From the cell containing the given text, extract its center point as (X, Y) coordinate. 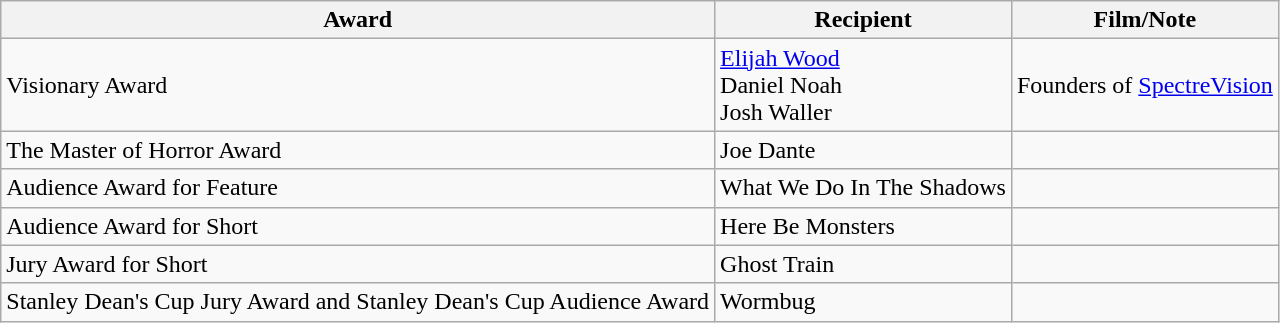
Audience Award for Short (358, 226)
Joe Dante (864, 150)
Stanley Dean's Cup Jury Award and Stanley Dean's Cup Audience Award (358, 302)
Here Be Monsters (864, 226)
Visionary Award (358, 85)
Film/Note (1144, 20)
Recipient (864, 20)
Audience Award for Feature (358, 188)
Elijah WoodDaniel NoahJosh Waller (864, 85)
Jury Award for Short (358, 264)
Award (358, 20)
What We Do In The Shadows (864, 188)
Founders of SpectreVision (1144, 85)
The Master of Horror Award (358, 150)
Ghost Train (864, 264)
Wormbug (864, 302)
